Detect which cell encompasses the target text, then output its (X, Y) center coordinate. 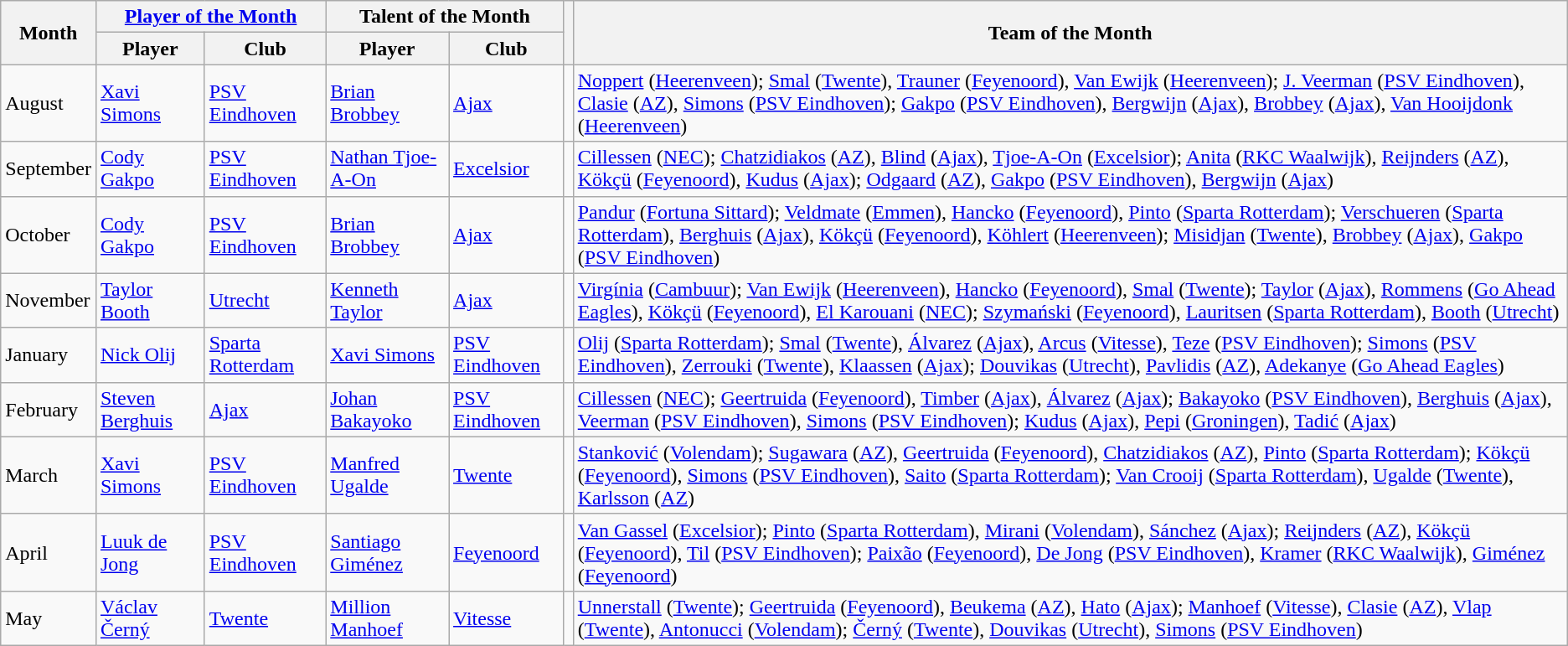
Taylor Booth (150, 300)
Player of the Month (210, 17)
August (49, 103)
March (49, 475)
Steven Berghuis (150, 409)
September (49, 169)
Luuk de Jong (150, 552)
Václav Černý (150, 618)
February (49, 409)
Utrecht (265, 300)
Kenneth Taylor (387, 300)
Santiago Giménez (387, 552)
Feyenoord (507, 552)
Nathan Tjoe-A-On (387, 169)
Manfred Ugalde (387, 475)
April (49, 552)
Month (49, 33)
November (49, 300)
Million Manhoef (387, 618)
Team of the Month (1070, 33)
Talent of the Month (445, 17)
October (49, 235)
May (49, 618)
Excelsior (507, 169)
Sparta Rotterdam (265, 355)
Johan Bakayoko (387, 409)
Vitesse (507, 618)
January (49, 355)
Nick Olij (150, 355)
